Identify which cell holds the provided text, then report its (X, Y) central coordinate. 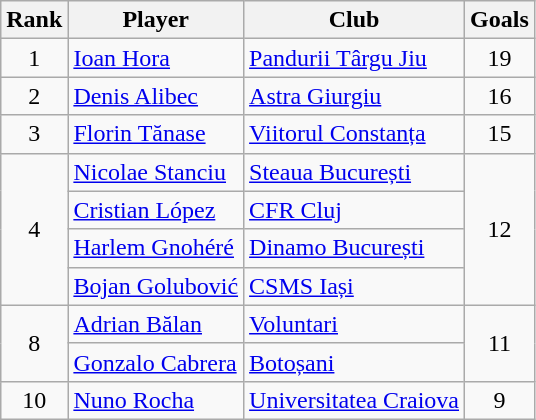
Rank (34, 20)
Cristian López (156, 210)
3 (34, 134)
Player (156, 20)
Pandurii Târgu Jiu (354, 58)
Goals (500, 20)
Ioan Hora (156, 58)
Botoșani (354, 362)
Nuno Rocha (156, 400)
11 (500, 343)
Astra Giurgiu (354, 96)
Nicolae Stanciu (156, 172)
CSMS Iași (354, 286)
Club (354, 20)
16 (500, 96)
Denis Alibec (156, 96)
12 (500, 229)
Steaua București (354, 172)
Viitorul Constanța (354, 134)
Bojan Golubović (156, 286)
9 (500, 400)
15 (500, 134)
Adrian Bălan (156, 324)
19 (500, 58)
Dinamo București (354, 248)
Universitatea Craiova (354, 400)
Florin Tănase (156, 134)
Harlem Gnohéré (156, 248)
4 (34, 229)
1 (34, 58)
CFR Cluj (354, 210)
10 (34, 400)
8 (34, 343)
Gonzalo Cabrera (156, 362)
2 (34, 96)
Voluntari (354, 324)
